Search for the cell housing the specified text and yield its [x, y] center coordinate. 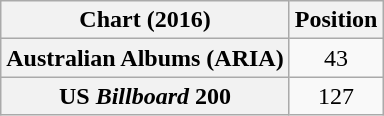
43 [336, 58]
Chart (2016) [145, 20]
127 [336, 96]
Position [336, 20]
US Billboard 200 [145, 96]
Australian Albums (ARIA) [145, 58]
